Pinpoint the cell where the given text exists, returning its [x, y] midpoint coordinate. 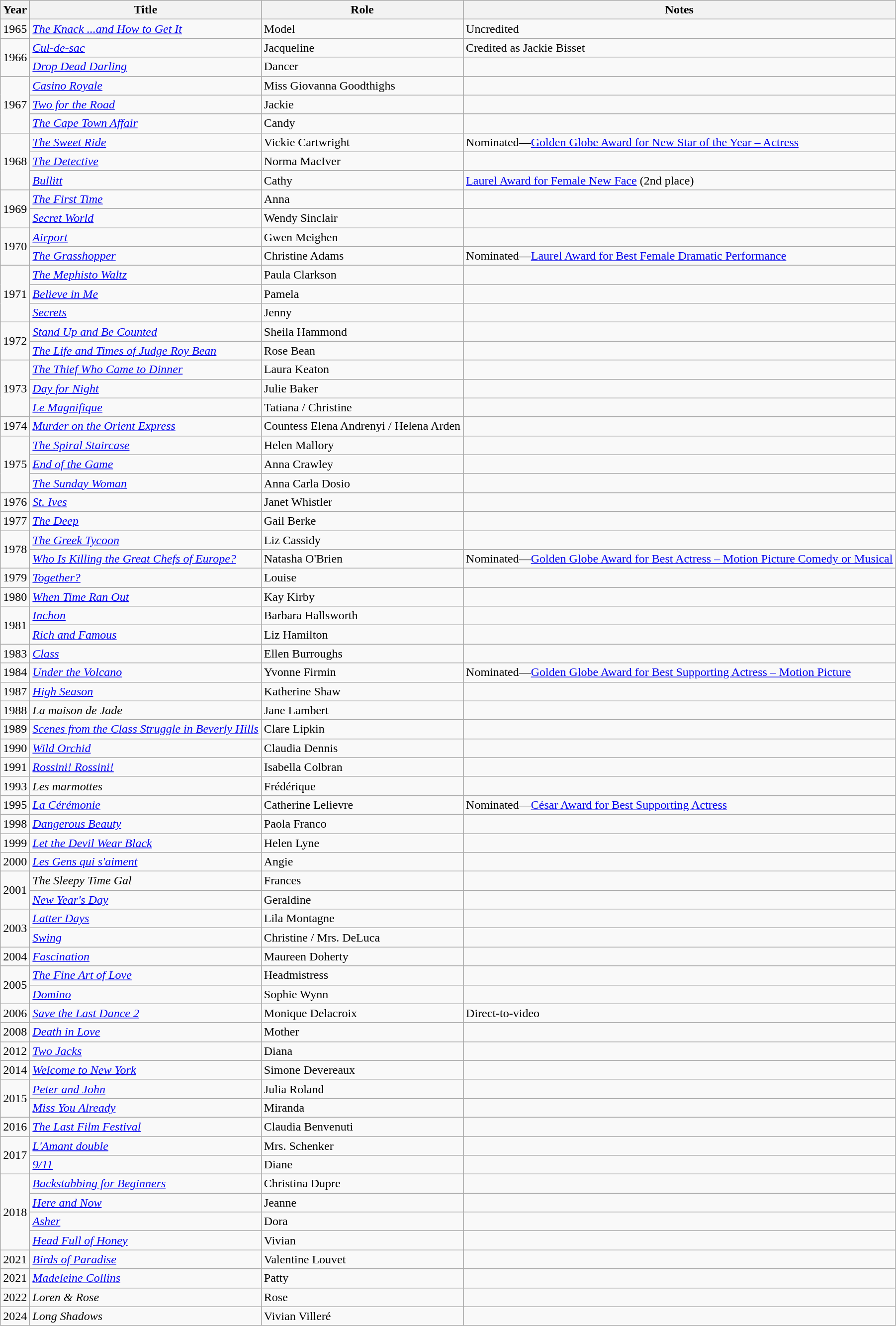
Rossini! Rossini! [145, 767]
1969 [15, 208]
Les marmottes [145, 786]
1971 [15, 294]
Dangerous Beauty [145, 824]
Rose [362, 1297]
1983 [15, 654]
Role [362, 10]
Nominated—Golden Globe Award for Best Supporting Actress – Motion Picture [679, 672]
Title [145, 10]
1965 [15, 29]
Nominated—Golden Globe Award for New Star of the Year – Actress [679, 142]
2015 [15, 1098]
New Year's Day [145, 900]
1972 [15, 341]
1987 [15, 691]
Valentine Louvet [362, 1259]
Year [15, 10]
Miranda [362, 1108]
Madeleine Collins [145, 1278]
Believe in Me [145, 294]
2008 [15, 1032]
Who Is Killing the Great Chefs of Europe? [145, 559]
Cul-de-sac [145, 48]
1998 [15, 824]
Les Gens qui s'aiment [145, 862]
The Sleepy Time Gal [145, 881]
Claudia Dennis [362, 748]
Casino Royale [145, 86]
Frédérique [362, 786]
Loren & Rose [145, 1297]
Two Jacks [145, 1051]
Christine / Mrs. DeLuca [362, 938]
1979 [15, 578]
Vivian [362, 1240]
1991 [15, 767]
1981 [15, 625]
Headmistress [362, 975]
2014 [15, 1070]
Head Full of Honey [145, 1240]
2012 [15, 1051]
Class [145, 654]
The Thief Who Came to Dinner [145, 370]
Pamela [362, 294]
Day for Night [145, 388]
1999 [15, 843]
Secret World [145, 218]
Norma MacIver [362, 161]
Natasha O'Brien [362, 559]
1968 [15, 161]
The Greek Tycoon [145, 540]
Uncredited [679, 29]
Wild Orchid [145, 748]
1973 [15, 388]
High Season [145, 691]
The Deep [145, 521]
Countess Elena Andrenyi / Helena Arden [362, 426]
The Detective [145, 161]
The Cape Town Affair [145, 123]
Gwen Meighen [362, 237]
Tatiana / Christine [362, 407]
La maison de Jade [145, 710]
Let the Devil Wear Black [145, 843]
Nominated—César Award for Best Supporting Actress [679, 805]
The Fine Art of Love [145, 975]
Inchon [145, 616]
Janet Whistler [362, 502]
Laura Keaton [362, 370]
L'Amant double [145, 1145]
9/11 [145, 1165]
Model [362, 29]
Julia Roland [362, 1089]
Rich and Famous [145, 635]
The Grasshopper [145, 256]
Swing [145, 938]
The Knack ...and How to Get It [145, 29]
2004 [15, 956]
1984 [15, 672]
Dancer [362, 67]
Anna Crawley [362, 464]
Barbara Hallsworth [362, 616]
Isabella Colbran [362, 767]
1970 [15, 247]
End of the Game [145, 464]
Scenes from the Class Struggle in Beverly Hills [145, 729]
Helen Mallory [362, 445]
Dora [362, 1222]
Domino [145, 994]
Two for the Road [145, 104]
Backstabbing for Beginners [145, 1184]
Yvonne Firmin [362, 672]
1977 [15, 521]
Vickie Cartwright [362, 142]
Airport [145, 237]
Vivian Villeré [362, 1316]
Miss Giovanna Goodthighs [362, 86]
2001 [15, 890]
The Sweet Ride [145, 142]
2000 [15, 862]
Candy [362, 123]
Christina Dupre [362, 1184]
Peter and John [145, 1089]
Miss You Already [145, 1108]
Jackie [362, 104]
Claudia Benvenuti [362, 1127]
Maureen Doherty [362, 956]
Julie Baker [362, 388]
Clare Lipkin [362, 729]
Geraldine [362, 900]
1980 [15, 597]
Drop Dead Darling [145, 67]
Anna [362, 199]
Latter Days [145, 919]
Nominated—Laurel Award for Best Female Dramatic Performance [679, 256]
Secrets [145, 313]
The Last Film Festival [145, 1127]
2018 [15, 1212]
2022 [15, 1297]
Mother [362, 1032]
1990 [15, 748]
Liz Hamilton [362, 635]
Gail Berke [362, 521]
1995 [15, 805]
Frances [362, 881]
Fascination [145, 956]
Cathy [362, 180]
The Life and Times of Judge Roy Bean [145, 351]
Murder on the Orient Express [145, 426]
Liz Cassidy [362, 540]
Wendy Sinclair [362, 218]
Asher [145, 1222]
When Time Ran Out [145, 597]
2006 [15, 1013]
1967 [15, 104]
Kay Kirby [362, 597]
Bullitt [145, 180]
2003 [15, 928]
2024 [15, 1316]
Ellen Burroughs [362, 654]
The Spiral Staircase [145, 445]
Long Shadows [145, 1316]
1989 [15, 729]
La Cérémonie [145, 805]
Patty [362, 1278]
1975 [15, 464]
1978 [15, 549]
Direct-to-video [679, 1013]
Here and Now [145, 1203]
Sophie Wynn [362, 994]
Credited as Jackie Bisset [679, 48]
The First Time [145, 199]
Paola Franco [362, 824]
1966 [15, 57]
Anna Carla Dosio [362, 483]
Christine Adams [362, 256]
Jenny [362, 313]
Le Magnifique [145, 407]
Death in Love [145, 1032]
The Sunday Woman [145, 483]
Paula Clarkson [362, 275]
1993 [15, 786]
1988 [15, 710]
1976 [15, 502]
Catherine Lelievre [362, 805]
Sheila Hammond [362, 332]
Jane Lambert [362, 710]
Monique Delacroix [362, 1013]
Diana [362, 1051]
The Mephisto Waltz [145, 275]
Simone Devereaux [362, 1070]
Mrs. Schenker [362, 1145]
Diane [362, 1165]
Helen Lyne [362, 843]
Jacqueline [362, 48]
Nominated—Golden Globe Award for Best Actress – Motion Picture Comedy or Musical [679, 559]
Louise [362, 578]
Stand Up and Be Counted [145, 332]
Angie [362, 862]
St. Ives [145, 502]
Katherine Shaw [362, 691]
2016 [15, 1127]
Laurel Award for Female New Face (2nd place) [679, 180]
Together? [145, 578]
Save the Last Dance 2 [145, 1013]
1974 [15, 426]
Rose Bean [362, 351]
Birds of Paradise [145, 1259]
Notes [679, 10]
Jeanne [362, 1203]
Welcome to New York [145, 1070]
Lila Montagne [362, 919]
2017 [15, 1155]
2005 [15, 985]
Under the Volcano [145, 672]
